For the text-containing cell, return its midpoint in [x, y] coordinate format. 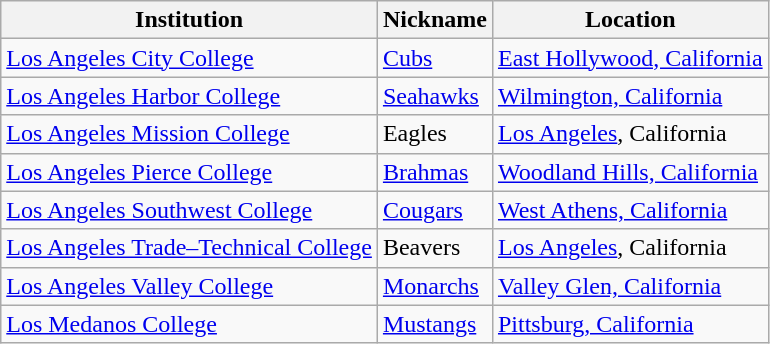
Los Angeles Southwest College [190, 210]
Los Angeles Harbor College [190, 96]
Institution [190, 20]
Los Angeles Mission College [190, 134]
Brahmas [434, 172]
West Athens, California [630, 210]
Los Angeles City College [190, 58]
Beavers [434, 248]
East Hollywood, California [630, 58]
Mustangs [434, 324]
Location [630, 20]
Nickname [434, 20]
Eagles [434, 134]
Pittsburg, California [630, 324]
Valley Glen, California [630, 286]
Wilmington, California [630, 96]
Cubs [434, 58]
Los Angeles Trade–Technical College [190, 248]
Los Angeles Pierce College [190, 172]
Los Medanos College [190, 324]
Seahawks [434, 96]
Cougars [434, 210]
Los Angeles Valley College [190, 286]
Monarchs [434, 286]
Woodland Hills, California [630, 172]
